Provide the (x, y) coordinate of the cell's center where the given text is located.  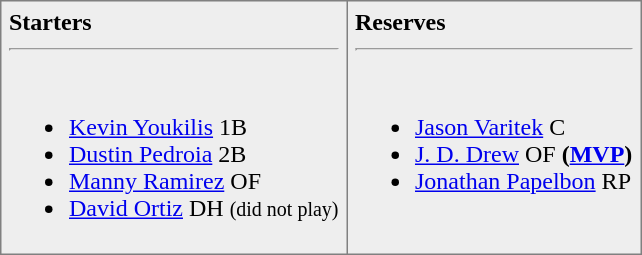
Starters Kevin Youkilis 1BDustin Pedroia 2BManny Ramirez OFDavid Ortiz DH (did not play) (174, 128)
Reserves Jason Varitek CJ. D. Drew OF (MVP)Jonathan Papelbon RP (494, 128)
